Scan for the cell matching the given text and deliver its [x, y] coordinate at center. 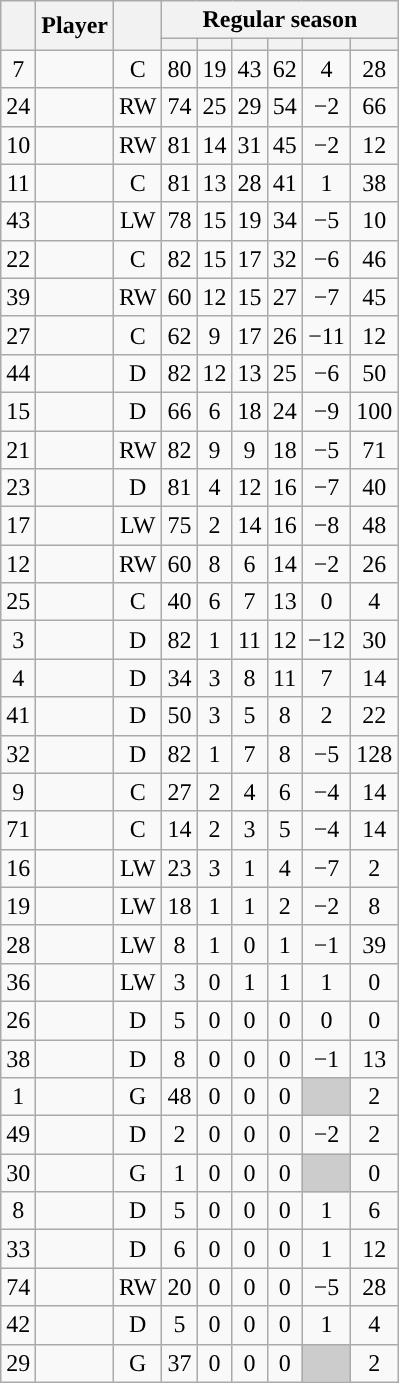
46 [374, 259]
−12 [326, 640]
100 [374, 411]
31 [250, 145]
42 [18, 1325]
20 [180, 1287]
37 [180, 1363]
36 [18, 982]
−8 [326, 526]
80 [180, 69]
Regular season [280, 20]
75 [180, 526]
78 [180, 221]
44 [18, 373]
−9 [326, 411]
−11 [326, 335]
49 [18, 1135]
128 [374, 754]
21 [18, 449]
Player [75, 26]
33 [18, 1249]
54 [284, 107]
